Identify which cell holds the provided text, then report its [x, y] central coordinate. 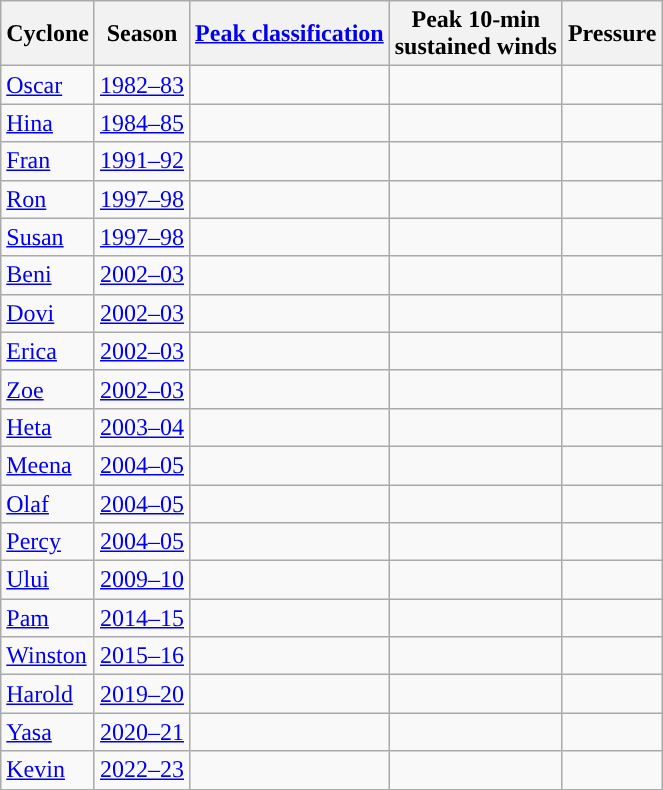
Fran [48, 161]
Pressure [612, 34]
Peak classification [290, 34]
2022–23 [142, 770]
Susan [48, 237]
1982–83 [142, 85]
Kevin [48, 770]
Oscar [48, 85]
2020–21 [142, 732]
2009–10 [142, 580]
Percy [48, 542]
2015–16 [142, 656]
2014–15 [142, 618]
Dovi [48, 313]
Zoe [48, 389]
Season [142, 34]
Olaf [48, 503]
Yasa [48, 732]
Pam [48, 618]
Meena [48, 465]
Winston [48, 656]
Ului [48, 580]
1991–92 [142, 161]
Peak 10-minsustained winds [476, 34]
Heta [48, 427]
2003–04 [142, 427]
Harold [48, 694]
Beni [48, 275]
1984–85 [142, 123]
Erica [48, 351]
Cyclone [48, 34]
Ron [48, 199]
2019–20 [142, 694]
Hina [48, 123]
